Extract the (X, Y) coordinate from the center of the cell holding the provided text.  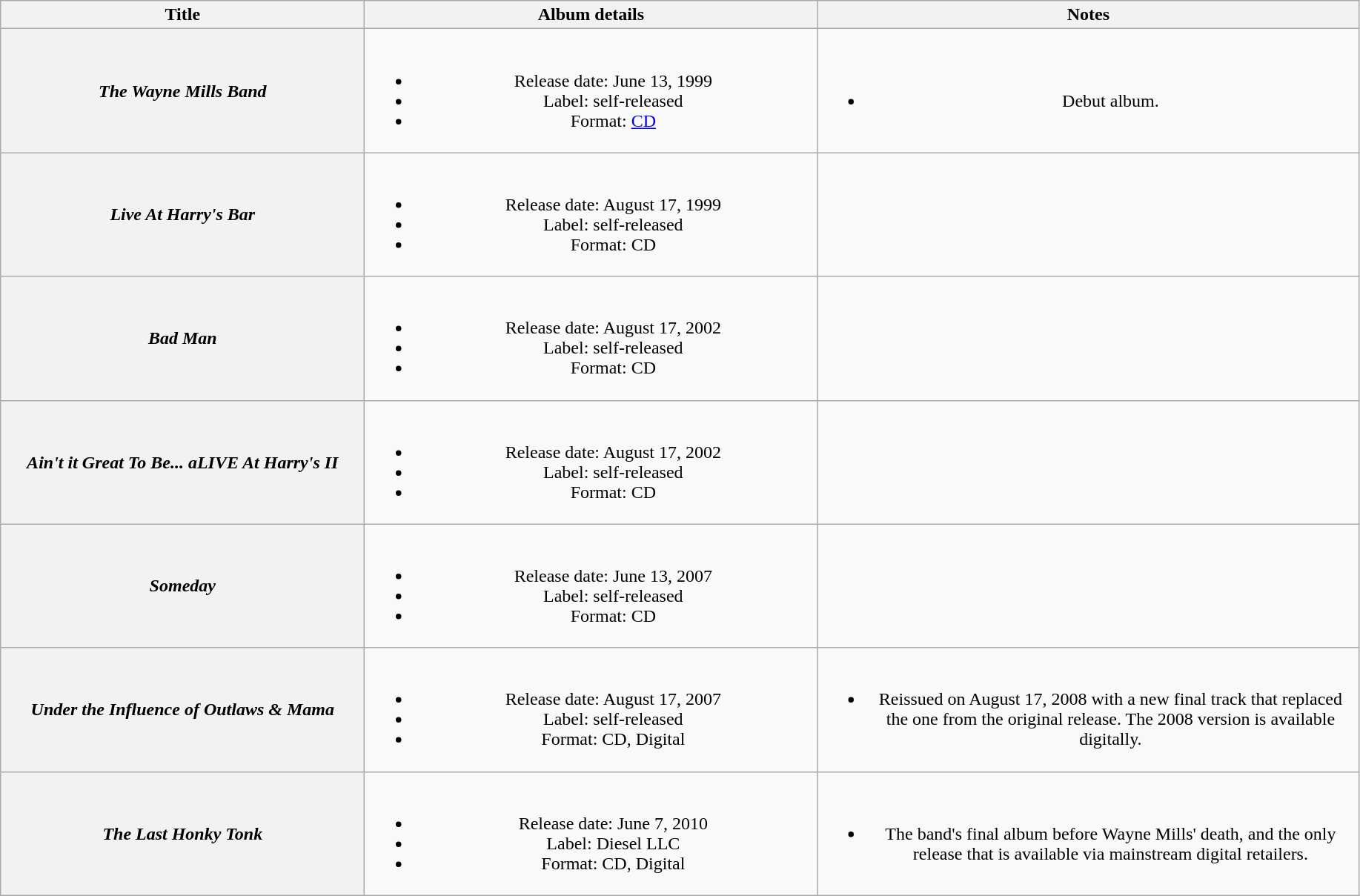
Under the Influence of Outlaws & Mama (182, 710)
Notes (1088, 15)
The Wayne Mills Band (182, 90)
Release date: June 13, 2007Label: self-releasedFormat: CD (591, 585)
Title (182, 15)
Album details (591, 15)
The Last Honky Tonk (182, 833)
Ain't it Great To Be... aLIVE At Harry's II (182, 462)
Live At Harry's Bar (182, 215)
Release date: June 13, 1999Label: self-releasedFormat: CD (591, 90)
The band's final album before Wayne Mills' death, and the only release that is available via mainstream digital retailers. (1088, 833)
Release date: August 17, 1999Label: self-releasedFormat: CD (591, 215)
Someday (182, 585)
Release date: August 17, 2007Label: self-releasedFormat: CD, Digital (591, 710)
Release date: June 7, 2010Label: Diesel LLCFormat: CD, Digital (591, 833)
Bad Man (182, 338)
Reissued on August 17, 2008 with a new final track that replaced the one from the original release. The 2008 version is available digitally. (1088, 710)
Debut album. (1088, 90)
